From the cell containing the given text, extract its center point as [x, y] coordinate. 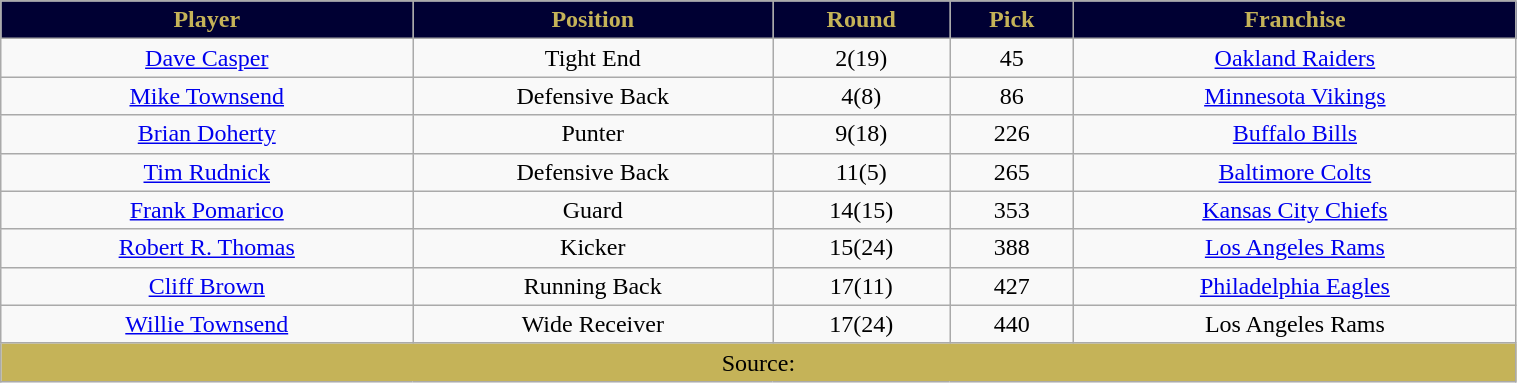
Brian Doherty [207, 134]
Pick [1012, 20]
Player [207, 20]
440 [1012, 324]
11(5) [862, 172]
Round [862, 20]
Running Back [593, 286]
427 [1012, 286]
226 [1012, 134]
14(15) [862, 210]
Willie Townsend [207, 324]
Frank Pomarico [207, 210]
Dave Casper [207, 58]
Position [593, 20]
15(24) [862, 248]
86 [1012, 96]
388 [1012, 248]
4(8) [862, 96]
Tim Rudnick [207, 172]
Tight End [593, 58]
Robert R. Thomas [207, 248]
17(11) [862, 286]
Guard [593, 210]
9(18) [862, 134]
265 [1012, 172]
Cliff Brown [207, 286]
Baltimore Colts [1295, 172]
Minnesota Vikings [1295, 96]
Mike Townsend [207, 96]
353 [1012, 210]
Buffalo Bills [1295, 134]
45 [1012, 58]
Wide Receiver [593, 324]
17(24) [862, 324]
Kicker [593, 248]
Source: [758, 362]
Philadelphia Eagles [1295, 286]
Franchise [1295, 20]
2(19) [862, 58]
Oakland Raiders [1295, 58]
Punter [593, 134]
Kansas City Chiefs [1295, 210]
